Identify which cell holds the provided text, then report its (X, Y) central coordinate. 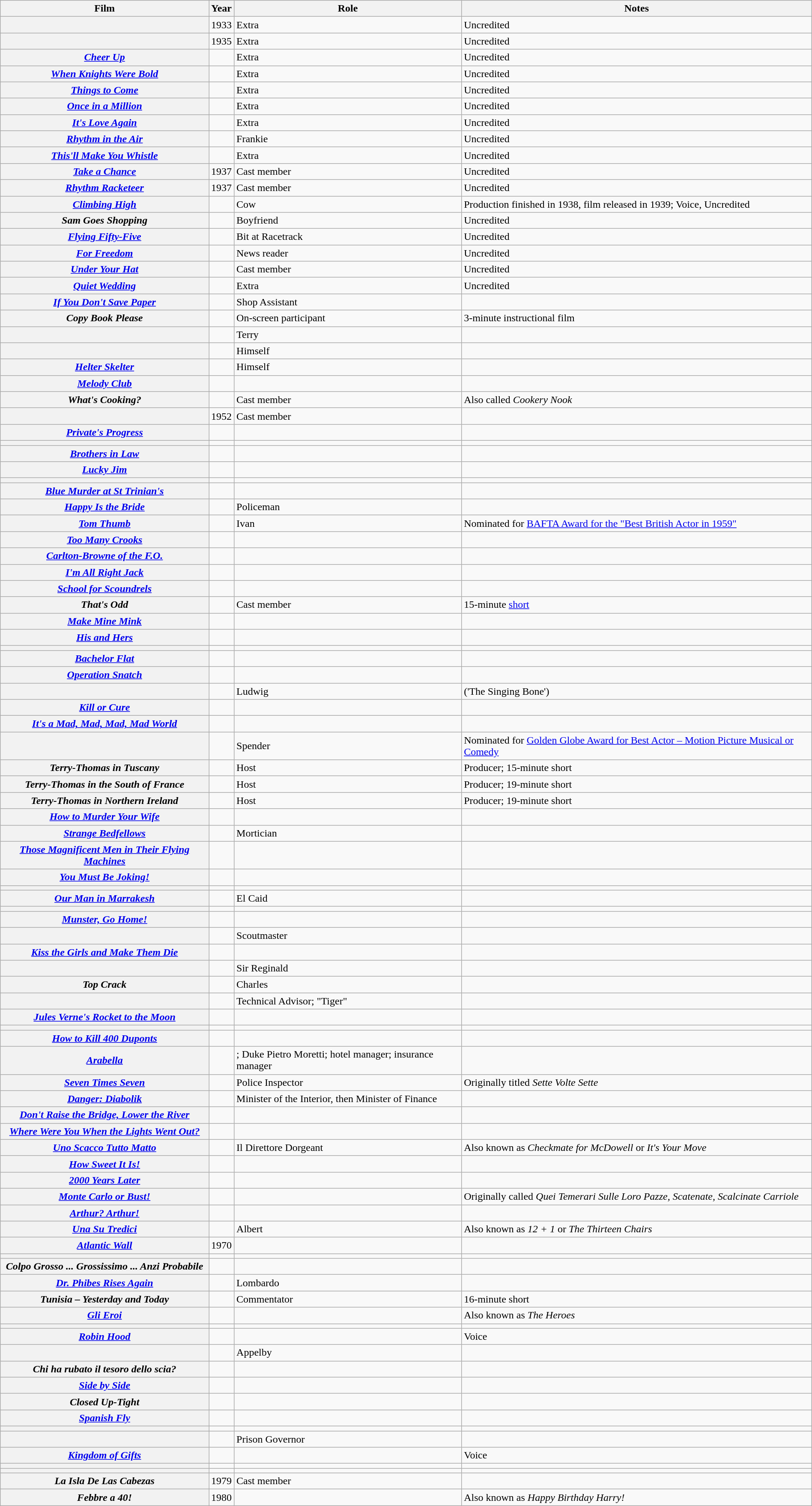
Notes (637, 9)
Prison Governor (348, 1439)
Terry-Thomas in Tuscany (104, 768)
Uno Scacco Tutto Matto (104, 1147)
Albert (348, 1229)
Chi ha rubato il tesoro dello scia? (104, 1369)
I'm All Right Jack (104, 572)
Under Your Hat (104, 269)
Lombardo (348, 1283)
Minister of the Interior, then Minister of Finance (348, 1099)
News reader (348, 253)
Frankie (348, 139)
Scoutmaster (348, 935)
Year (222, 9)
Bachelor Flat (104, 658)
Too Many Crooks (104, 540)
Colpo Grosso ... Grossissimo ... Anzi Probabile (104, 1267)
Also known as Checkmate for McDowell or It's Your Move (637, 1147)
Nominated for BAFTA Award for the "Best British Actor in 1959" (637, 523)
La Isla De Las Cabezas (104, 1481)
Climbing High (104, 204)
You Must Be Joking! (104, 877)
Shop Assistant (348, 302)
Jules Verne's Rocket to the Moon (104, 1017)
Robin Hood (104, 1336)
Ludwig (348, 691)
Cow (348, 204)
Kingdom of Gifts (104, 1455)
Where Were You When the Lights Went Out? (104, 1131)
Lucky Jim (104, 470)
Spender (348, 746)
Sir Reginald (348, 968)
It's a Mad, Mad, Mad, Mad World (104, 724)
This'll Make You Whistle (104, 155)
Copy Book Please (104, 318)
Happy Is the Bride (104, 507)
That's Odd (104, 605)
When Knights Were Bold (104, 74)
What's Cooking? (104, 400)
Charles (348, 985)
Also known as 12 + 1 or The Thirteen Chairs (637, 1229)
1979 (222, 1481)
Sam Goes Shopping (104, 221)
Those Magnificent Men in Their Flying Machines (104, 855)
Seven Times Seven (104, 1082)
Tunisia – Yesterday and Today (104, 1299)
Flying Fifty-Five (104, 237)
Film (104, 9)
15-minute short (637, 605)
Operation Snatch (104, 675)
If You Don't Save Paper (104, 302)
His and Hers (104, 637)
How to Murder Your Wife (104, 817)
Terry-Thomas in the South of France (104, 784)
How Sweet It Is! (104, 1164)
16-minute short (637, 1299)
Una Su Tredici (104, 1229)
Rhythm Racketeer (104, 188)
Blue Murder at St Trinian's (104, 491)
Policeman (348, 507)
Atlantic Wall (104, 1246)
Cheer Up (104, 57)
On-screen participant (348, 318)
Make Mine Mink (104, 621)
('The Singing Bone') (637, 691)
Strange Bedfellows (104, 833)
Brothers in Law (104, 454)
Things to Come (104, 90)
Quiet Wedding (104, 286)
2000 Years Later (104, 1180)
El Caid (348, 898)
Producer; 15-minute short (637, 768)
Terry-Thomas in Northern Ireland (104, 801)
1933 (222, 25)
Spanish Fly (104, 1418)
3-minute instructional film (637, 318)
Appelby (348, 1353)
Nominated for Golden Globe Award for Best Actor – Motion Picture Musical or Comedy (637, 746)
Febbre a 40! (104, 1497)
Role (348, 9)
Production finished in 1938, film released in 1939; Voice, Uncredited (637, 204)
Arthur? Arthur! (104, 1213)
Ivan (348, 523)
Rhythm in the Air (104, 139)
Kill or Cure (104, 708)
Police Inspector (348, 1082)
Terry (348, 335)
1935 (222, 41)
; Duke Pietro Moretti; hotel manager; insurance manager (348, 1061)
Carlton-Browne of the F.O. (104, 556)
Tom Thumb (104, 523)
Once in a Million (104, 106)
Also called Cookery Nook (637, 400)
Originally called Quei Temerari Sulle Loro Pazze, Scatenate, Scalcinate Carriole (637, 1196)
1970 (222, 1246)
Arabella (104, 1061)
Helter Skelter (104, 367)
Boyfriend (348, 221)
School for Scoundrels (104, 589)
Originally titled Sette Volte Sette (637, 1082)
Side by Side (104, 1385)
Also known as The Heroes (637, 1315)
Closed Up-Tight (104, 1401)
Danger: Diabolik (104, 1099)
How to Kill 400 Duponts (104, 1038)
Our Man in Marrakesh (104, 898)
Melody Club (104, 383)
Monte Carlo or Bust! (104, 1196)
Munster, Go Home! (104, 919)
Gli Eroi (104, 1315)
Kiss the Girls and Make Them Die (104, 952)
Mortician (348, 833)
Also known as Happy Birthday Harry! (637, 1497)
Don't Raise the Bridge, Lower the River (104, 1115)
1980 (222, 1497)
For Freedom (104, 253)
Private's Progress (104, 432)
Il Direttore Dorgeant (348, 1147)
Commentator (348, 1299)
Bit at Racetrack (348, 237)
Take a Chance (104, 171)
1952 (222, 416)
Technical Advisor; "Tiger" (348, 1001)
It's Love Again (104, 123)
Top Crack (104, 985)
Dr. Phibes Rises Again (104, 1283)
